Provide the [X, Y] coordinate of the cell's center where the given text is located.  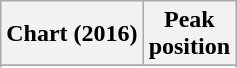
Chart (2016) [72, 34]
Peakposition [189, 34]
